Scan for the cell matching the given text and deliver its (X, Y) coordinate at center. 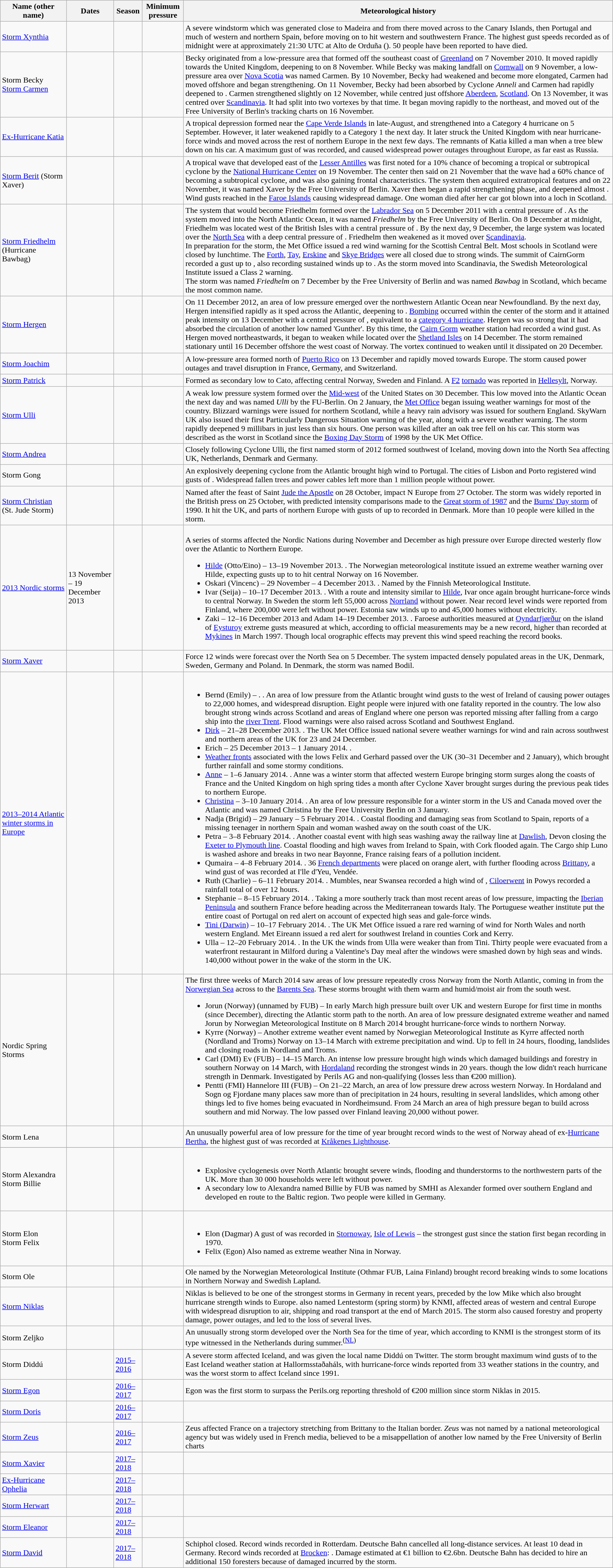
Storm Berit (Storm Xaver) (33, 180)
Storm Gong (33, 475)
2013–2014 Atlantic winter storms in Europe (33, 823)
Storm Lena (33, 1137)
Meteorological history (398, 11)
Storm Patrick (33, 380)
Storm ElonStorm Felix (33, 1238)
Name (other name) (33, 11)
Dates (90, 11)
Storm Xavier (33, 1463)
Ex-Hurricane Ophelia (33, 1484)
Storm Zeus (33, 1437)
Ex-Hurricane Katia (33, 137)
Storm Ulli (33, 415)
Storm Diddú (33, 1365)
Storm Christian (St. Jude Storm) (33, 506)
Egon was the first storm to surpass the Perils.org reporting threshold of €200 million since storm Niklas in 2015. (398, 1390)
Storm David (33, 1553)
Storm Doris (33, 1412)
Storm BeckyStorm Carmen (33, 85)
2013 Nordic storms (33, 588)
13 November – 19 December 2013 (90, 588)
Storm Egon (33, 1390)
Storm Andrea (33, 454)
2015–2016 (128, 1365)
Storm Joachim (33, 364)
Storm AlexandraStorm Billie (33, 1179)
Storm Zeljko (33, 1338)
Nordic Spring Storms (33, 1050)
Storm Xynthia (33, 37)
Minimum pressure (163, 11)
Storm Hergen (33, 324)
Formed as secondary low to Cato, affecting central Norway, Sweden and Finland. A F2 tornado was reported in Hellesylt, Norway. (398, 380)
Season (128, 11)
Storm Ole (33, 1276)
Storm Friedhelm (Hurricane Bawbag) (33, 250)
Storm Niklas (33, 1306)
Storm Herwart (33, 1505)
Storm Xaver (33, 661)
Storm Eleanor (33, 1527)
